For the text-containing cell, return its midpoint in [X, Y] coordinate format. 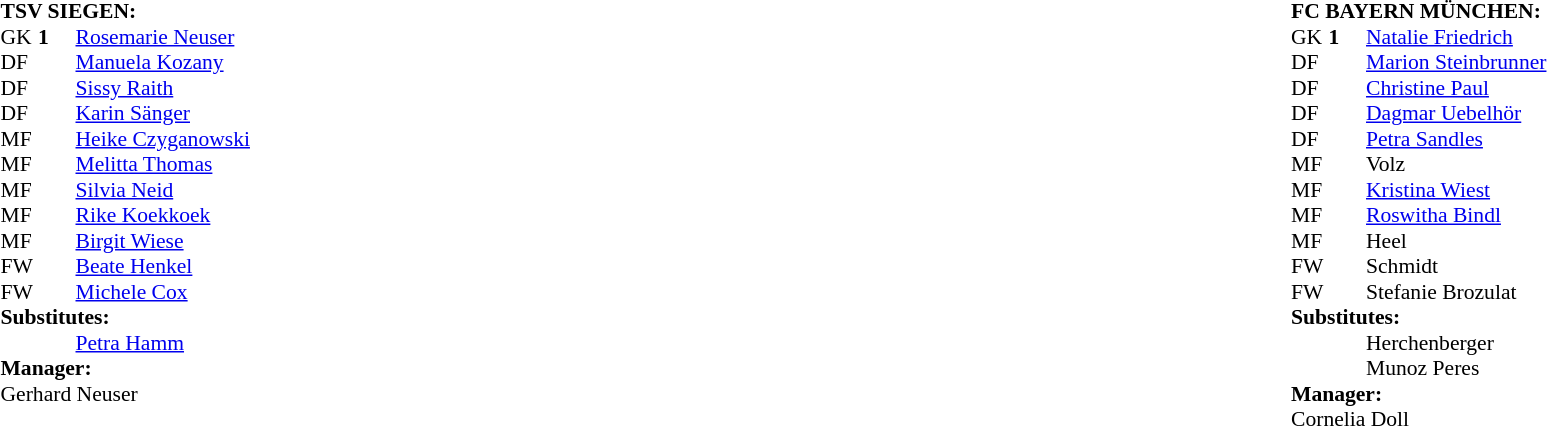
Marion Steinbrunner [1456, 63]
Rosemarie Neuser [163, 37]
Heel [1456, 241]
Dagmar Uebelhör [1456, 113]
Stefanie Brozulat [1456, 292]
Silvia Neid [163, 190]
Kristina Wiest [1456, 190]
Natalie Friedrich [1456, 37]
Herchenberger [1456, 343]
Sissy Raith [163, 88]
Heike Czyganowski [163, 139]
Petra Hamm [163, 343]
Petra Sandles [1456, 139]
Karin Sänger [163, 113]
Roswitha Bindl [1456, 215]
Gerhard Neuser [124, 394]
Birgit Wiese [163, 241]
Manuela Kozany [163, 63]
Christine Paul [1456, 88]
Melitta Thomas [163, 165]
Schmidt [1456, 267]
Michele Cox [163, 292]
Munoz Peres [1456, 369]
Volz [1456, 165]
Beate Henkel [163, 267]
Rike Koekkoek [163, 215]
